Identify which cell holds the provided text, then report its (x, y) central coordinate. 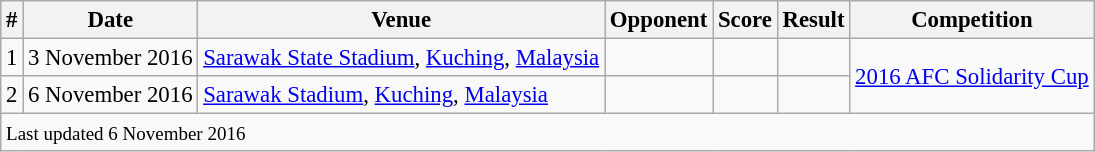
Score (746, 20)
Venue (402, 20)
Last updated 6 November 2016 (548, 133)
Date (110, 20)
Competition (972, 20)
2016 AFC Solidarity Cup (972, 76)
Sarawak Stadium, Kuching, Malaysia (402, 95)
2 (12, 95)
6 November 2016 (110, 95)
Sarawak State Stadium, Kuching, Malaysia (402, 58)
# (12, 20)
Opponent (659, 20)
3 November 2016 (110, 58)
1 (12, 58)
Result (814, 20)
